Capture the cell that displays the provided text and extract its [x, y] central coordinate. 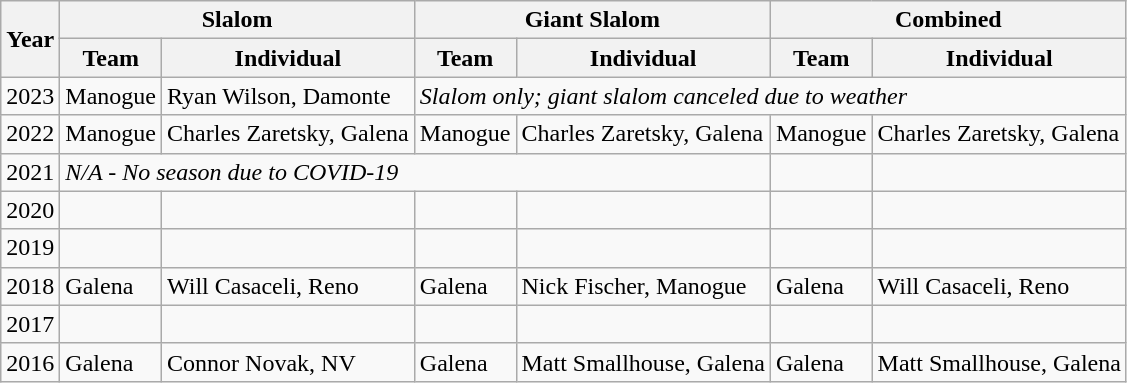
2019 [30, 248]
2020 [30, 210]
2022 [30, 134]
Year [30, 39]
2021 [30, 172]
2016 [30, 362]
2017 [30, 324]
Giant Slalom [592, 20]
Ryan Wilson, Damonte [288, 96]
Nick Fischer, Manogue [643, 286]
2023 [30, 96]
2018 [30, 286]
Slalom [237, 20]
N/A - No season due to COVID-19 [416, 172]
Connor Novak, NV [288, 362]
Combined [948, 20]
Slalom only; giant slalom canceled due to weather [770, 96]
